From the cell containing the given text, extract its center point as [X, Y] coordinate. 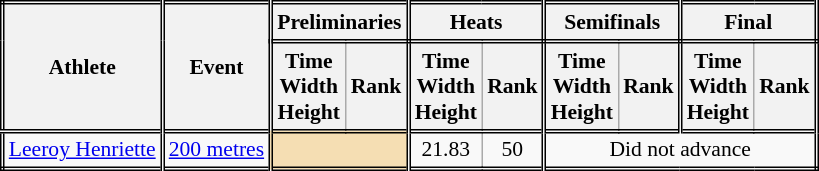
Heats [476, 22]
Athlete [82, 67]
200 metres [216, 150]
21.83 [445, 150]
Semifinals [612, 22]
Event [216, 67]
Preliminaries [340, 22]
50 [513, 150]
Final [748, 22]
Did not advance [680, 150]
Leeroy Henriette [82, 150]
